For the text-containing cell, return its midpoint in (x, y) coordinate format. 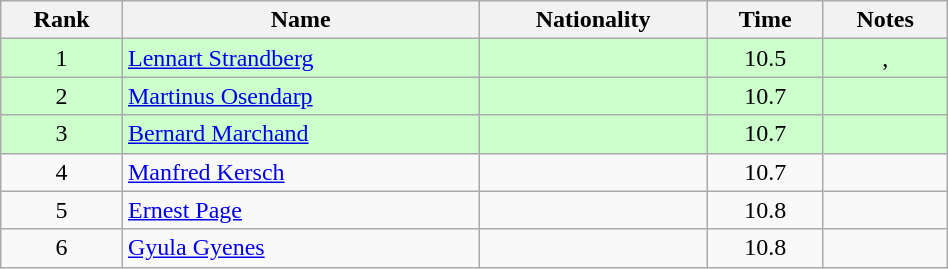
Ernest Page (300, 210)
10.5 (765, 58)
Gyula Gyenes (300, 248)
3 (62, 134)
5 (62, 210)
Manfred Kersch (300, 172)
Lennart Strandberg (300, 58)
2 (62, 96)
, (885, 58)
4 (62, 172)
Bernard Marchand (300, 134)
Name (300, 20)
1 (62, 58)
6 (62, 248)
Rank (62, 20)
Notes (885, 20)
Nationality (593, 20)
Martinus Osendarp (300, 96)
Time (765, 20)
